Return the (X, Y) coordinate for the center point of the cell that contains the specified text.  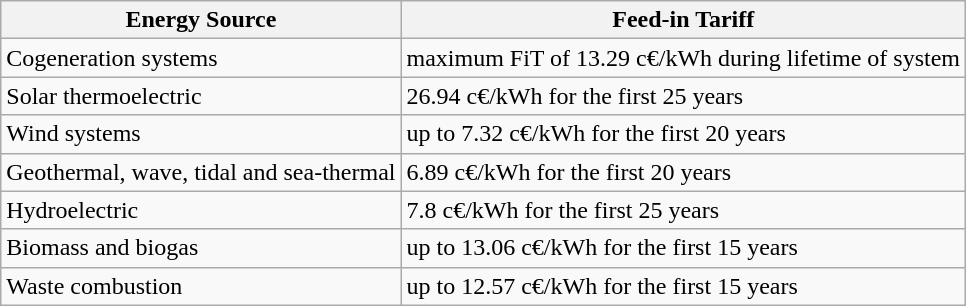
26.94 c€/kWh for the first 25 years (684, 96)
up to 13.06 c€/kWh for the first 15 years (684, 248)
Energy Source (201, 20)
up to 7.32 c€/kWh for the first 20 years (684, 134)
Geothermal, wave, tidal and sea-thermal (201, 172)
6.89 c€/kWh for the first 20 years (684, 172)
maximum FiT of 13.29 c€/kWh during lifetime of system (684, 58)
Waste combustion (201, 286)
Wind systems (201, 134)
Hydroelectric (201, 210)
Cogeneration systems (201, 58)
7.8 c€/kWh for the first 25 years (684, 210)
up to 12.57 c€/kWh for the first 15 years (684, 286)
Solar thermoelectric (201, 96)
Feed-in Tariff (684, 20)
Biomass and biogas (201, 248)
